Capture the cell that displays the provided text and extract its (x, y) central coordinate. 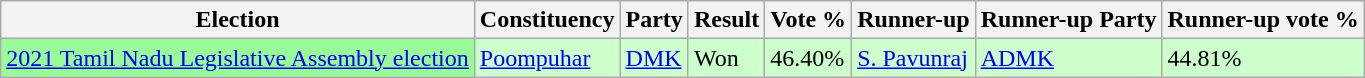
2021 Tamil Nadu Legislative Assembly election (238, 58)
DMK (654, 58)
44.81% (1263, 58)
S. Pavunraj (914, 58)
Won (726, 58)
Party (654, 20)
46.40% (808, 58)
Constituency (547, 20)
Result (726, 20)
Election (238, 20)
Vote % (808, 20)
Runner-up (914, 20)
ADMK (1068, 58)
Poompuhar (547, 58)
Runner-up vote % (1263, 20)
Runner-up Party (1068, 20)
